Pinpoint the cell where the given text exists, returning its [x, y] midpoint coordinate. 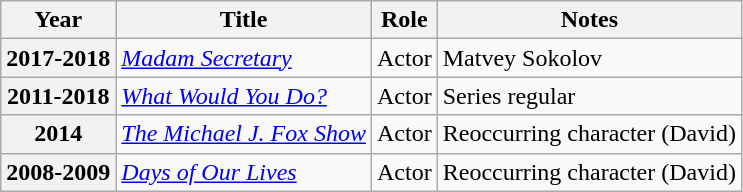
Year [58, 20]
Series regular [589, 96]
Matvey Sokolov [589, 58]
What Would You Do? [244, 96]
2017-2018 [58, 58]
Title [244, 20]
2011-2018 [58, 96]
Madam Secretary [244, 58]
Role [404, 20]
2008-2009 [58, 172]
The Michael J. Fox Show [244, 134]
2014 [58, 134]
Notes [589, 20]
Days of Our Lives [244, 172]
